From the cell containing the given text, extract its center point as (x, y) coordinate. 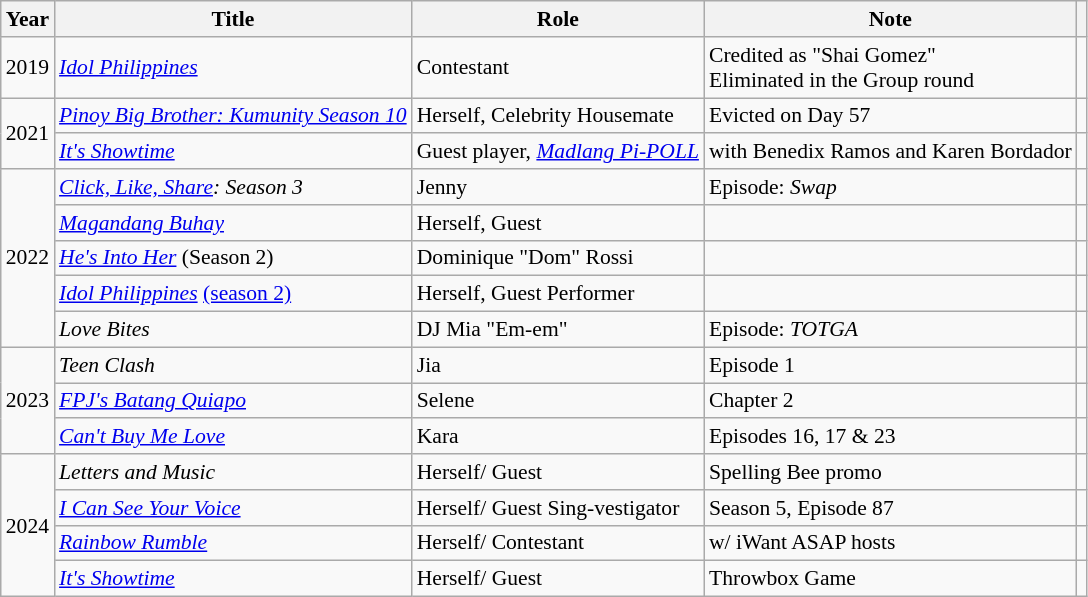
Episode 1 (890, 365)
Title (233, 19)
2021 (28, 134)
Jia (558, 365)
Chapter 2 (890, 401)
Selene (558, 401)
Note (890, 19)
Guest player, Madlang Pi-POLL (558, 152)
Credited as "Shai Gomez"Eliminated in the Group round (890, 68)
Click, Like, Share: Season 3 (233, 187)
Rainbow Rumble (233, 543)
Jenny (558, 187)
Pinoy Big Brother: Kumunity Season 10 (233, 116)
FPJ's Batang Quiapo (233, 401)
Can't Buy Me Love (233, 437)
Teen Clash (233, 365)
2022 (28, 258)
Letters and Music (233, 472)
Year (28, 19)
2024 (28, 525)
Herself, Guest (558, 223)
Throwbox Game (890, 579)
Spelling Bee promo (890, 472)
Episodes 16, 17 & 23 (890, 437)
w/ iWant ASAP hosts (890, 543)
DJ Mia "Em-em" (558, 330)
He's Into Her (Season 2) (233, 258)
Role (558, 19)
Season 5, Episode 87 (890, 508)
Idol Philippines (233, 68)
Evicted on Day 57 (890, 116)
Idol Philippines (season 2) (233, 294)
Herself, Guest Performer (558, 294)
Contestant (558, 68)
Herself, Celebrity Housemate (558, 116)
Herself/ Contestant (558, 543)
Dominique "Dom" Rossi (558, 258)
Episode: Swap (890, 187)
I Can See Your Voice (233, 508)
Herself/ Guest Sing-vestigator (558, 508)
2019 (28, 68)
2023 (28, 400)
Episode: TOTGA (890, 330)
Magandang Buhay (233, 223)
Love Bites (233, 330)
Kara (558, 437)
with Benedix Ramos and Karen Bordador (890, 152)
